Determine the (x, y) coordinate at the center of the cell enclosing the given text.  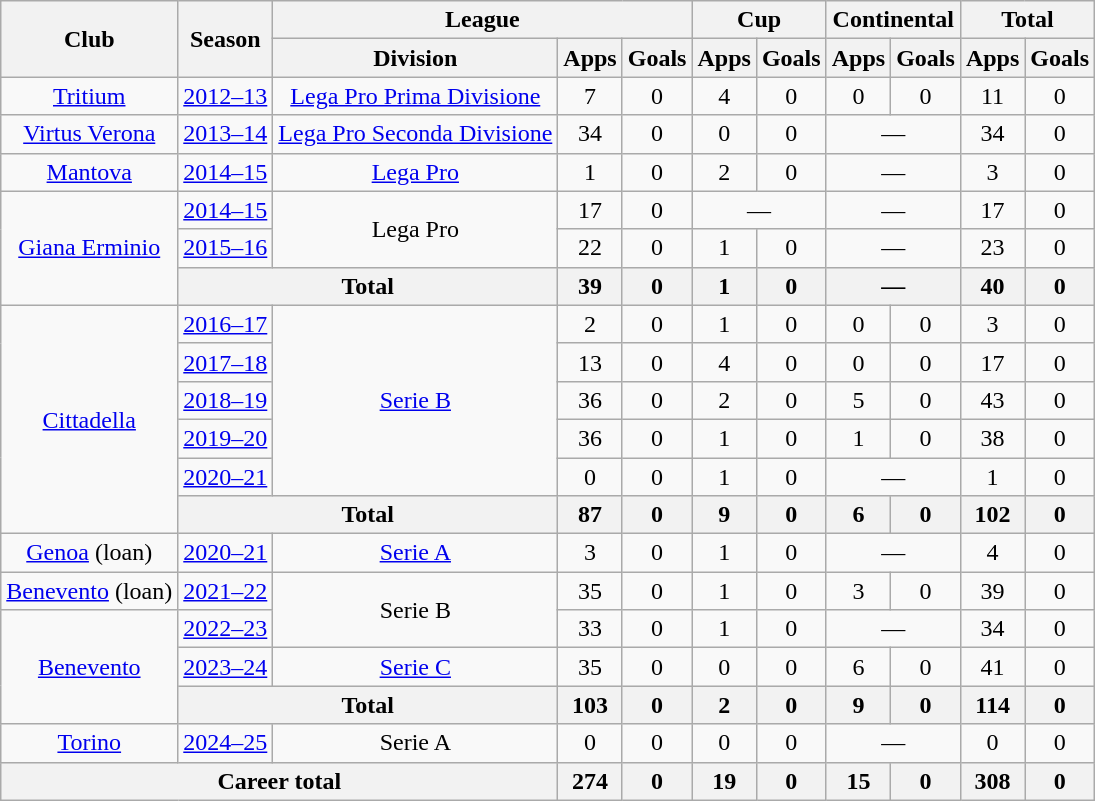
Lega Pro Prima Divisione (416, 96)
41 (992, 667)
Tritium (90, 96)
2012–13 (226, 96)
114 (992, 705)
2013–14 (226, 134)
2022–23 (226, 629)
Genoa (loan) (90, 553)
2021–22 (226, 591)
Cittadella (90, 419)
2023–24 (226, 667)
103 (590, 705)
87 (590, 515)
2017–18 (226, 362)
Division (416, 58)
102 (992, 515)
2019–20 (226, 438)
Continental (893, 20)
League (482, 20)
Lega Pro Seconda Divisione (416, 134)
Giana Erminio (90, 248)
2024–25 (226, 743)
38 (992, 438)
Benevento (90, 667)
Virtus Verona (90, 134)
7 (590, 96)
13 (590, 362)
33 (590, 629)
19 (724, 781)
2018–19 (226, 400)
23 (992, 248)
15 (858, 781)
Serie C (416, 667)
Career total (280, 781)
5 (858, 400)
Torino (90, 743)
Club (90, 39)
Benevento (loan) (90, 591)
2016–17 (226, 324)
Season (226, 39)
43 (992, 400)
2015–16 (226, 248)
22 (590, 248)
Mantova (90, 172)
274 (590, 781)
308 (992, 781)
Cup (759, 20)
11 (992, 96)
40 (992, 286)
